Output the [x, y] coordinate of the center of the cell containing the given text.  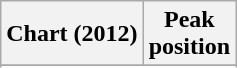
Chart (2012) [72, 34]
Peakposition [189, 34]
